Identify which cell holds the provided text, then report its [x, y] central coordinate. 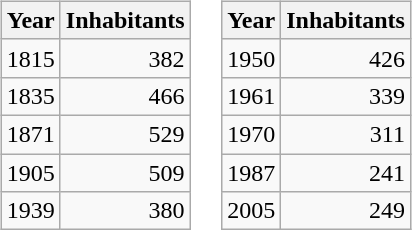
529 [125, 134]
339 [346, 96]
2005 [252, 211]
509 [125, 173]
1961 [252, 96]
466 [125, 96]
1815 [30, 58]
311 [346, 134]
249 [346, 211]
1835 [30, 96]
1939 [30, 211]
1970 [252, 134]
241 [346, 173]
1905 [30, 173]
380 [125, 211]
1871 [30, 134]
1950 [252, 58]
426 [346, 58]
382 [125, 58]
1987 [252, 173]
